Pinpoint the cell where the given text exists, returning its [x, y] midpoint coordinate. 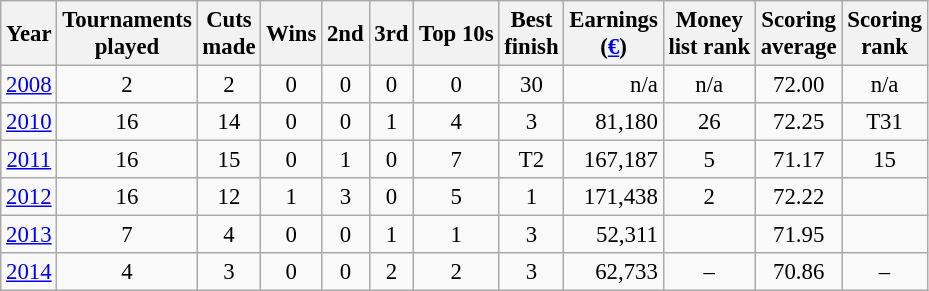
T2 [532, 160]
171,438 [614, 197]
2nd [346, 34]
72.25 [798, 122]
Earnings(€) [614, 34]
T31 [884, 122]
3rd [392, 34]
52,311 [614, 235]
72.00 [798, 85]
71.95 [798, 235]
2013 [29, 235]
71.17 [798, 160]
Cuts made [229, 34]
Best finish [532, 34]
2010 [29, 122]
30 [532, 85]
Tournaments played [127, 34]
Scoringrank [884, 34]
Year [29, 34]
Top 10s [456, 34]
Moneylist rank [709, 34]
2012 [29, 197]
Wins [292, 34]
2011 [29, 160]
2008 [29, 85]
81,180 [614, 122]
72.22 [798, 197]
14 [229, 122]
Scoring average [798, 34]
167,187 [614, 160]
12 [229, 197]
26 [709, 122]
